Search for the cell housing the specified text and yield its (x, y) center coordinate. 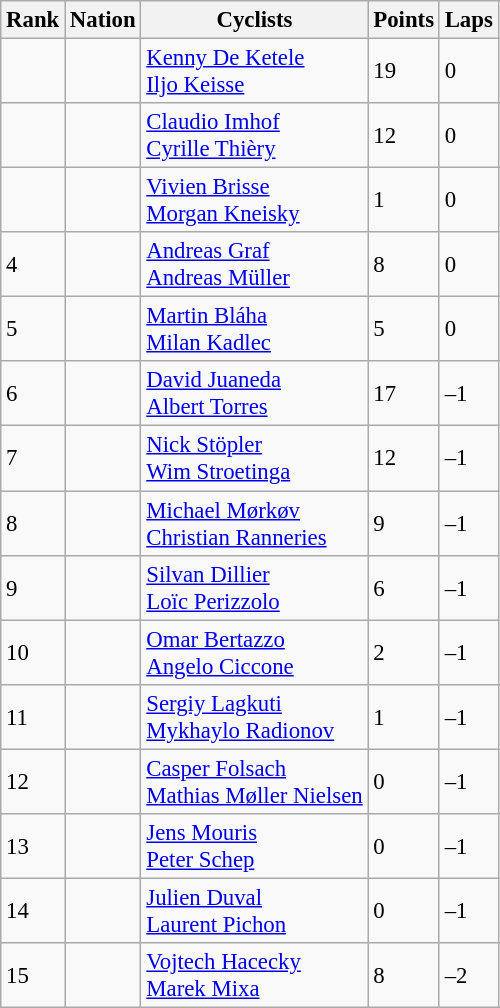
Sergiy LagkutiMykhaylo Radionov (254, 716)
Julien DuvalLaurent Pichon (254, 910)
Jens MourisPeter Schep (254, 846)
Vojtech HaceckyMarek Mixa (254, 976)
Claudio ImhofCyrille Thièry (254, 136)
4 (33, 264)
Nation (103, 20)
Vivien BrisseMorgan Kneisky (254, 200)
14 (33, 910)
Points (404, 20)
13 (33, 846)
Kenny De KeteleIljo Keisse (254, 72)
15 (33, 976)
7 (33, 458)
2 (404, 652)
Nick StöplerWim Stroetinga (254, 458)
Casper FolsachMathias Møller Nielsen (254, 782)
Omar BertazzoAngelo Ciccone (254, 652)
–2 (468, 976)
Laps (468, 20)
Rank (33, 20)
10 (33, 652)
Martin BláhaMilan Kadlec (254, 330)
Silvan DillierLoïc Perizzolo (254, 588)
Cyclists (254, 20)
Andreas GrafAndreas Müller (254, 264)
17 (404, 394)
19 (404, 72)
David JuanedaAlbert Torres (254, 394)
11 (33, 716)
Michael MørkøvChristian Ranneries (254, 524)
